Return (X, Y) of the center of cell containing provided text 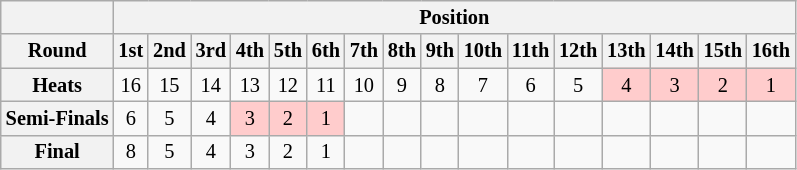
9 (402, 85)
Final (58, 152)
2nd (170, 51)
15th (723, 51)
Position (455, 17)
Heats (58, 85)
3rd (211, 51)
16 (132, 85)
13th (626, 51)
9th (440, 51)
11 (326, 85)
8th (402, 51)
12 (288, 85)
10 (364, 85)
16th (771, 51)
13 (250, 85)
Semi-Finals (58, 118)
11th (530, 51)
12th (578, 51)
10th (483, 51)
7th (364, 51)
1st (132, 51)
15 (170, 85)
14 (211, 85)
5th (288, 51)
Round (58, 51)
7 (483, 85)
14th (674, 51)
6th (326, 51)
4th (250, 51)
